From the cell containing the given text, extract its center point as [x, y] coordinate. 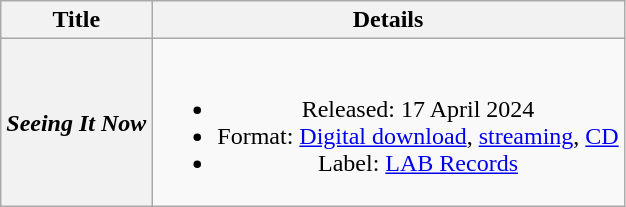
Details [388, 20]
Released: 17 April 2024Format: Digital download, streaming, CDLabel: LAB Records [388, 122]
Seeing It Now [76, 122]
Title [76, 20]
